For the text-containing cell, return its midpoint in [X, Y] coordinate format. 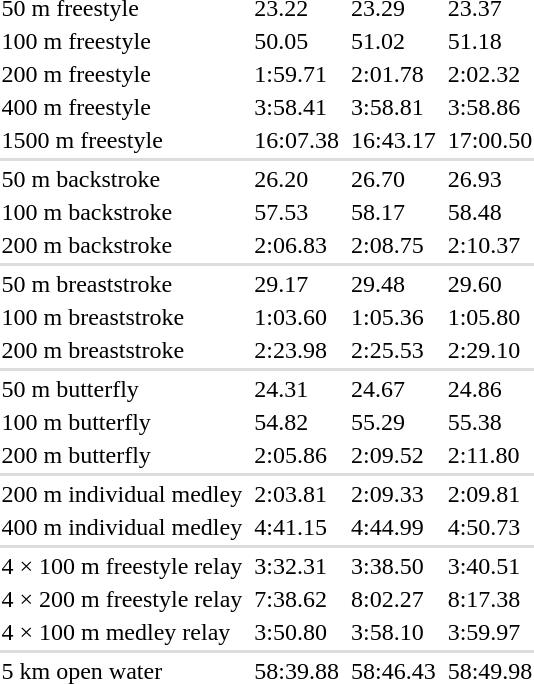
2:10.37 [490, 245]
1500 m freestyle [122, 140]
2:08.75 [393, 245]
2:23.98 [297, 350]
4 × 100 m freestyle relay [122, 566]
16:43.17 [393, 140]
200 m butterfly [122, 455]
3:58.86 [490, 107]
400 m individual medley [122, 527]
200 m individual medley [122, 494]
2:09.52 [393, 455]
26.20 [297, 179]
8:17.38 [490, 599]
2:05.86 [297, 455]
4:50.73 [490, 527]
50 m breaststroke [122, 284]
2:03.81 [297, 494]
2:09.33 [393, 494]
2:02.32 [490, 74]
100 m breaststroke [122, 317]
2:25.53 [393, 350]
24.86 [490, 389]
1:03.60 [297, 317]
2:06.83 [297, 245]
24.67 [393, 389]
54.82 [297, 422]
4 × 200 m freestyle relay [122, 599]
2:11.80 [490, 455]
58.48 [490, 212]
51.02 [393, 41]
200 m freestyle [122, 74]
100 m freestyle [122, 41]
3:50.80 [297, 632]
29.48 [393, 284]
2:29.10 [490, 350]
1:05.36 [393, 317]
2:01.78 [393, 74]
8:02.27 [393, 599]
26.70 [393, 179]
4:41.15 [297, 527]
29.17 [297, 284]
55.38 [490, 422]
26.93 [490, 179]
1:59.71 [297, 74]
51.18 [490, 41]
7:38.62 [297, 599]
3:32.31 [297, 566]
50.05 [297, 41]
55.29 [393, 422]
100 m backstroke [122, 212]
200 m backstroke [122, 245]
3:59.97 [490, 632]
100 m butterfly [122, 422]
16:07.38 [297, 140]
58.17 [393, 212]
4:44.99 [393, 527]
4 × 100 m medley relay [122, 632]
400 m freestyle [122, 107]
3:58.81 [393, 107]
24.31 [297, 389]
200 m breaststroke [122, 350]
3:40.51 [490, 566]
2:09.81 [490, 494]
50 m butterfly [122, 389]
3:58.41 [297, 107]
50 m backstroke [122, 179]
29.60 [490, 284]
1:05.80 [490, 317]
3:38.50 [393, 566]
57.53 [297, 212]
3:58.10 [393, 632]
17:00.50 [490, 140]
